Search for the cell housing the specified text and yield its (x, y) center coordinate. 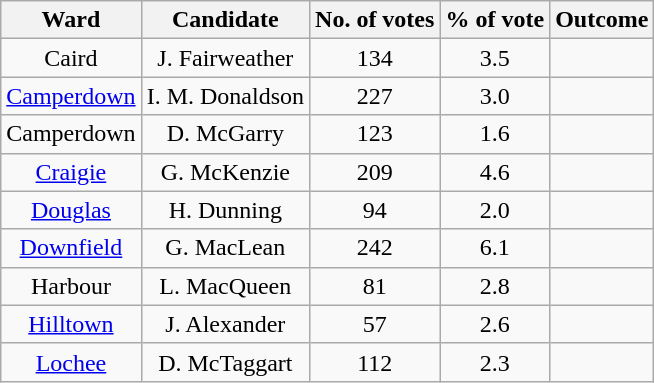
2.0 (495, 210)
% of vote (495, 20)
L. MacQueen (225, 286)
242 (375, 248)
D. McTaggart (225, 362)
134 (375, 58)
81 (375, 286)
Outcome (602, 20)
3.0 (495, 96)
Douglas (71, 210)
123 (375, 134)
Downfield (71, 248)
Craigie (71, 172)
112 (375, 362)
Ward (71, 20)
94 (375, 210)
4.6 (495, 172)
Caird (71, 58)
1.6 (495, 134)
D. McGarry (225, 134)
J. Alexander (225, 324)
2.3 (495, 362)
J. Fairweather (225, 58)
Hilltown (71, 324)
H. Dunning (225, 210)
G. McKenzie (225, 172)
6.1 (495, 248)
Lochee (71, 362)
3.5 (495, 58)
209 (375, 172)
2.8 (495, 286)
57 (375, 324)
No. of votes (375, 20)
G. MacLean (225, 248)
2.6 (495, 324)
Candidate (225, 20)
Harbour (71, 286)
I. M. Donaldson (225, 96)
227 (375, 96)
